Locate the cell with the specified text and output its (x, y) center coordinate. 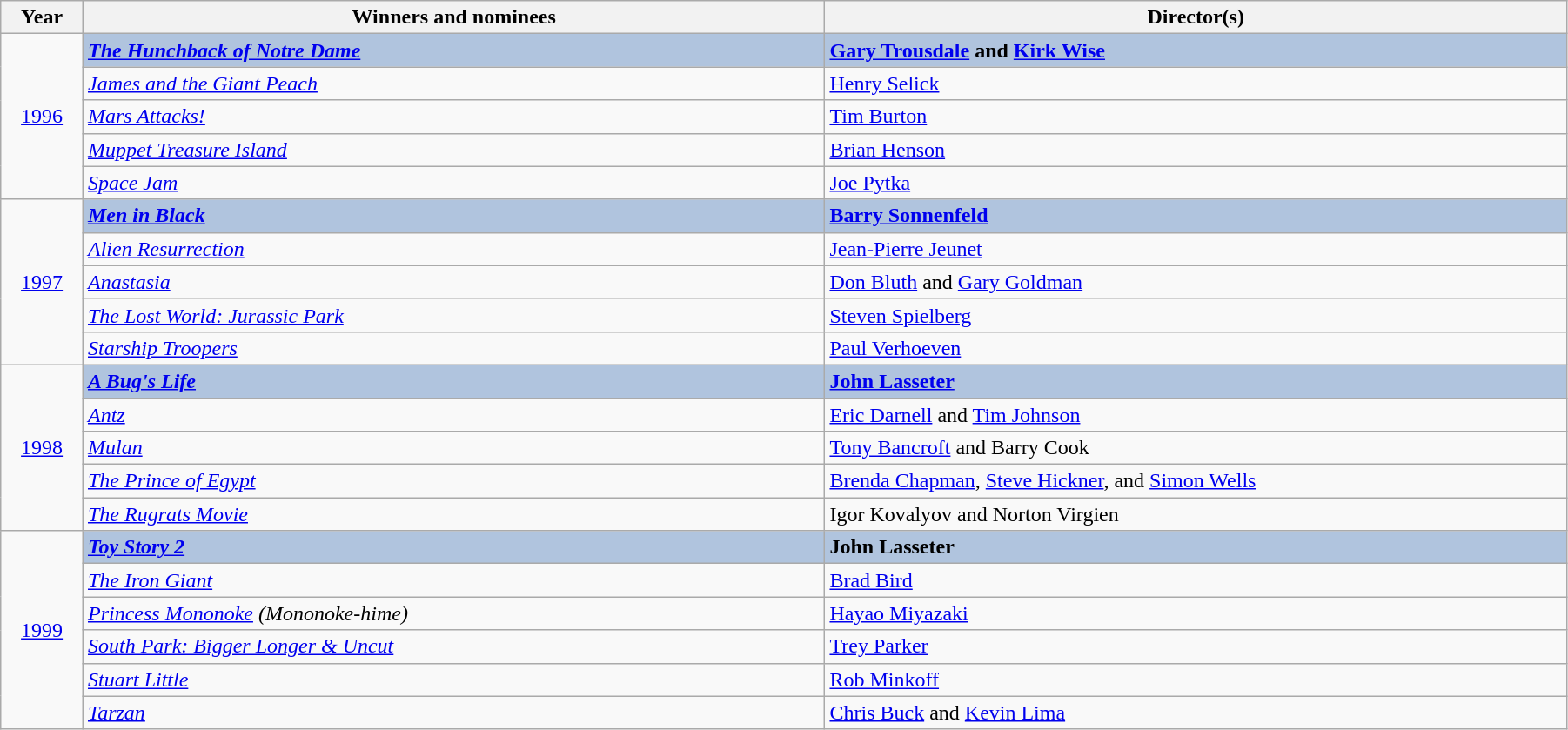
Tim Burton (1196, 117)
Brian Henson (1196, 150)
Rob Minkoff (1196, 680)
Alien Resurrection (453, 249)
Director(s) (1196, 17)
Eric Darnell and Tim Johnson (1196, 415)
Antz (453, 415)
Space Jam (453, 183)
The Prince of Egypt (453, 481)
A Bug's Life (453, 381)
Paul Verhoeven (1196, 348)
Men in Black (453, 216)
1997 (42, 282)
Henry Selick (1196, 84)
The Rugrats Movie (453, 514)
Tony Bancroft and Barry Cook (1196, 448)
Gary Trousdale and Kirk Wise (1196, 50)
Don Bluth and Gary Goldman (1196, 282)
Steven Spielberg (1196, 315)
Starship Troopers (453, 348)
The Lost World: Jurassic Park (453, 315)
1999 (42, 630)
Igor Kovalyov and Norton Virgien (1196, 514)
Brad Bird (1196, 580)
Winners and nominees (453, 17)
Jean-Pierre Jeunet (1196, 249)
Hayao Miyazaki (1196, 613)
The Iron Giant (453, 580)
Mulan (453, 448)
Mars Attacks! (453, 117)
Muppet Treasure Island (453, 150)
1998 (42, 447)
Stuart Little (453, 680)
Joe Pytka (1196, 183)
James and the Giant Peach (453, 84)
The Hunchback of Notre Dame (453, 50)
South Park: Bigger Longer & Uncut (453, 646)
Brenda Chapman, Steve Hickner, and Simon Wells (1196, 481)
Toy Story 2 (453, 547)
Chris Buck and Kevin Lima (1196, 713)
Anastasia (453, 282)
Trey Parker (1196, 646)
Princess Mononoke (Mononoke-hime) (453, 613)
Tarzan (453, 713)
Year (42, 17)
1996 (42, 117)
Barry Sonnenfeld (1196, 216)
